Identify which cell holds the provided text, then report its (X, Y) central coordinate. 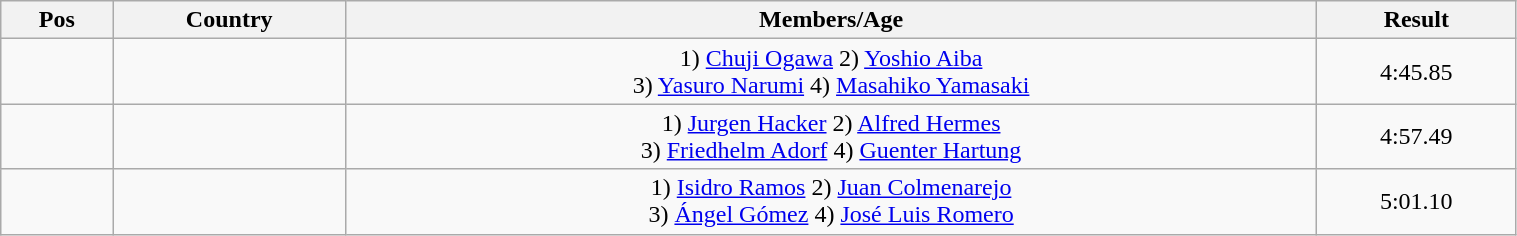
4:45.85 (1416, 72)
Members/Age (832, 20)
Pos (57, 20)
1) Jurgen Hacker 2) Alfred Hermes3) Friedhelm Adorf 4) Guenter Hartung (832, 136)
1) Chuji Ogawa 2) Yoshio Aiba3) Yasuro Narumi 4) Masahiko Yamasaki (832, 72)
5:01.10 (1416, 202)
Country (230, 20)
Result (1416, 20)
4:57.49 (1416, 136)
1) Isidro Ramos 2) Juan Colmenarejo3) Ángel Gómez 4) José Luis Romero (832, 202)
